Output the (X, Y) coordinate of the center of the cell containing the given text.  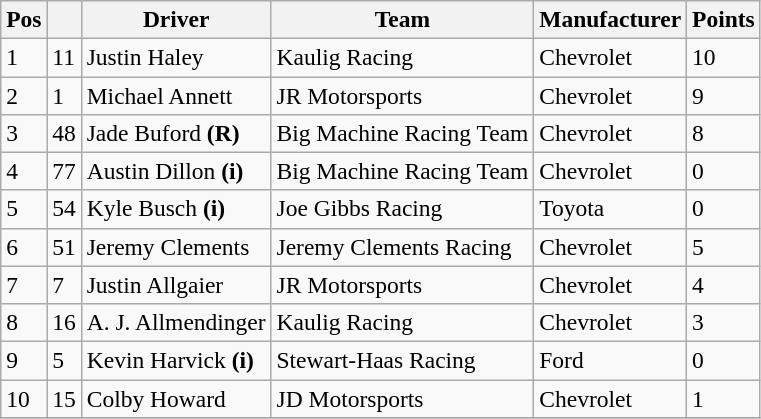
Driver (176, 19)
Pos (24, 19)
Joe Gibbs Racing (402, 209)
Kevin Harvick (i) (176, 360)
Points (724, 19)
JD Motorsports (402, 398)
Colby Howard (176, 398)
48 (64, 133)
51 (64, 247)
Michael Annett (176, 95)
54 (64, 209)
16 (64, 322)
2 (24, 95)
Manufacturer (610, 19)
Jeremy Clements (176, 247)
6 (24, 247)
Stewart-Haas Racing (402, 360)
Ford (610, 360)
Toyota (610, 209)
15 (64, 398)
Team (402, 19)
Justin Allgaier (176, 285)
Jade Buford (R) (176, 133)
A. J. Allmendinger (176, 322)
Justin Haley (176, 57)
Austin Dillon (i) (176, 171)
Kyle Busch (i) (176, 209)
77 (64, 171)
11 (64, 57)
Jeremy Clements Racing (402, 247)
